Return (x, y) of the center of cell containing provided text 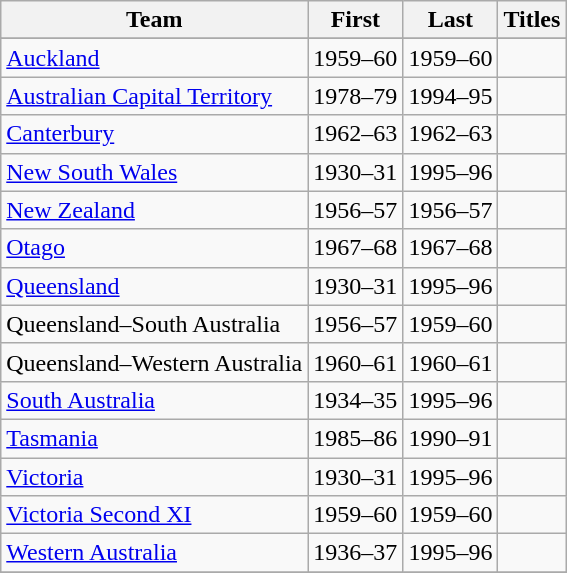
Titles (532, 20)
Canterbury (154, 134)
Victoria (154, 477)
Western Australia (154, 553)
New South Wales (154, 172)
1936–37 (356, 553)
1978–79 (356, 96)
1985–86 (356, 438)
Auckland (154, 58)
New Zealand (154, 210)
Australian Capital Territory (154, 96)
Queensland–South Australia (154, 324)
Queensland–Western Australia (154, 362)
1990–91 (450, 438)
Otago (154, 248)
South Australia (154, 400)
First (356, 20)
Tasmania (154, 438)
Last (450, 20)
Queensland (154, 286)
Team (154, 20)
Victoria Second XI (154, 515)
1994–95 (450, 96)
1934–35 (356, 400)
